From the cell containing the given text, extract its center point as (X, Y) coordinate. 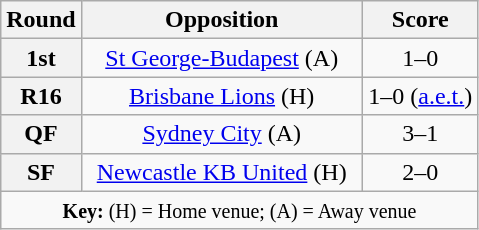
Opposition (222, 20)
Round (41, 20)
SF (41, 172)
St George-Budapest (A) (222, 58)
Sydney City (A) (222, 134)
3–1 (420, 134)
Newcastle KB United (H) (222, 172)
Brisbane Lions (H) (222, 96)
Score (420, 20)
1–0 (420, 58)
1st (41, 58)
2–0 (420, 172)
1–0 (a.e.t.) (420, 96)
R16 (41, 96)
QF (41, 134)
Key: (H) = Home venue; (A) = Away venue (240, 210)
